Return the (X, Y) coordinate for the center point of the cell that contains the specified text.  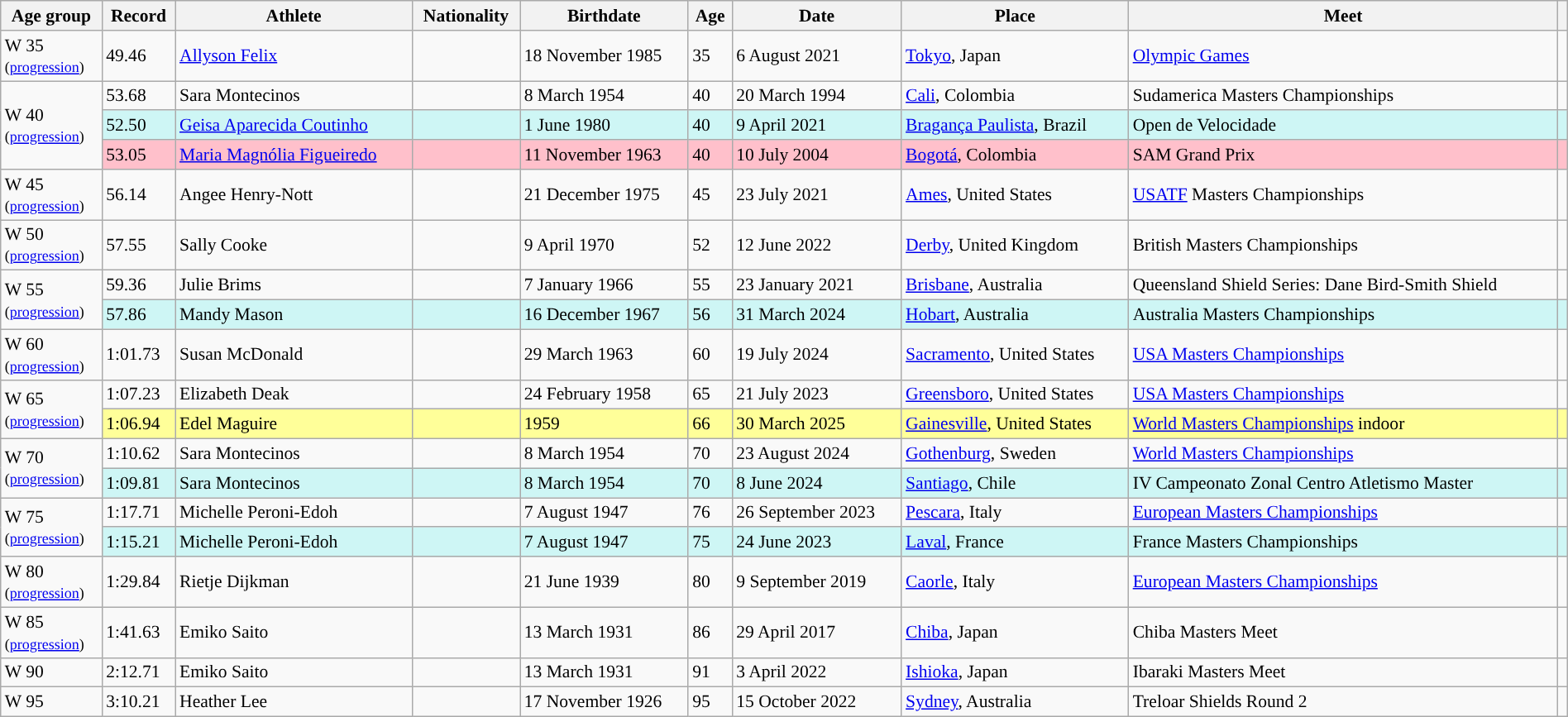
86 (710, 632)
57.86 (139, 315)
23 August 2024 (817, 454)
Geisa Aparecida Coutinho (294, 126)
21 July 2023 (817, 394)
Bogotá, Colombia (1016, 155)
W 50 (progression) (51, 245)
26 September 2023 (817, 513)
24 February 1958 (604, 394)
9 April 1970 (604, 245)
Maria Magnólia Figueiredo (294, 155)
Sally Cooke (294, 245)
Nationality (466, 16)
Treloar Shields Round 2 (1343, 702)
18 November 1985 (604, 56)
1:06.94 (139, 424)
16 December 1967 (604, 315)
59.36 (139, 285)
24 June 2023 (817, 543)
W 40 (progression) (51, 126)
Heather Lee (294, 702)
7 January 1966 (604, 285)
3:10.21 (139, 702)
45 (710, 195)
W 70(progression) (51, 468)
20 March 1994 (817, 96)
Allyson Felix (294, 56)
Rietje Dijkman (294, 582)
Ishioka, Japan (1016, 672)
52.50 (139, 126)
56 (710, 315)
75 (710, 543)
Meet (1343, 16)
Brisbane, Australia (1016, 285)
15 October 2022 (817, 702)
30 March 2025 (817, 424)
53.05 (139, 155)
Gothenburg, Sweden (1016, 454)
SAM Grand Prix (1343, 155)
66 (710, 424)
29 April 2017 (817, 632)
23 January 2021 (817, 285)
29 March 1963 (604, 354)
Ames, United States (1016, 195)
57.55 (139, 245)
1:10.62 (139, 454)
31 March 2024 (817, 315)
Place (1016, 16)
Sydney, Australia (1016, 702)
W 35 (progression) (51, 56)
World Masters Championships indoor (1343, 424)
Laval, France (1016, 543)
1:01.73 (139, 354)
1:29.84 (139, 582)
W 75 (progression) (51, 528)
Cali, Colombia (1016, 96)
Santiago, Chile (1016, 483)
Greensboro, United States (1016, 394)
6 August 2021 (817, 56)
Australia Masters Championships (1343, 315)
8 June 2024 (817, 483)
World Masters Championships (1343, 454)
W 95 (51, 702)
1:15.21 (139, 543)
Bragança Paulista, Brazil (1016, 126)
Chiba Masters Meet (1343, 632)
53.68 (139, 96)
52 (710, 245)
2:12.71 (139, 672)
9 April 2021 (817, 126)
IV Campeonato Zonal Centro Atletismo Master (1343, 483)
W 65 (progression) (51, 409)
Mandy Mason (294, 315)
1:07.23 (139, 394)
12 June 2022 (817, 245)
France Masters Championships (1343, 543)
1959 (604, 424)
Age group (51, 16)
W 90 (51, 672)
Pescara, Italy (1016, 513)
Tokyo, Japan (1016, 56)
56.14 (139, 195)
1:41.63 (139, 632)
Caorle, Italy (1016, 582)
1 June 1980 (604, 126)
Olympic Games (1343, 56)
British Masters Championships (1343, 245)
11 November 1963 (604, 155)
W 60 (progression) (51, 354)
1:17.71 (139, 513)
10 July 2004 (817, 155)
Gainesville, United States (1016, 424)
Sudamerica Masters Championships (1343, 96)
60 (710, 354)
1:09.81 (139, 483)
35 (710, 56)
W 45 (progression) (51, 195)
Julie Brims (294, 285)
23 July 2021 (817, 195)
W 55 (progression) (51, 299)
Date (817, 16)
91 (710, 672)
Angee Henry-Nott (294, 195)
Sacramento, United States (1016, 354)
W 80 (progression) (51, 582)
Open de Velocidade (1343, 126)
Ibaraki Masters Meet (1343, 672)
19 July 2024 (817, 354)
65 (710, 394)
USATF Masters Championships (1343, 195)
Elizabeth Deak (294, 394)
Susan McDonald (294, 354)
3 April 2022 (817, 672)
55 (710, 285)
Athlete (294, 16)
Record (139, 16)
21 June 1939 (604, 582)
Edel Maguire (294, 424)
95 (710, 702)
Queensland Shield Series: Dane Bird-Smith Shield (1343, 285)
80 (710, 582)
W 85 (progression) (51, 632)
Hobart, Australia (1016, 315)
49.46 (139, 56)
Age (710, 16)
9 September 2019 (817, 582)
76 (710, 513)
17 November 1926 (604, 702)
Chiba, Japan (1016, 632)
Birthdate (604, 16)
21 December 1975 (604, 195)
Derby, United Kingdom (1016, 245)
